Search for the cell housing the specified text and yield its (x, y) center coordinate. 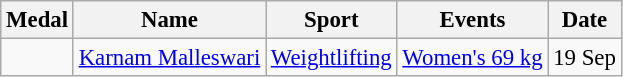
Karnam Malleswari (169, 58)
Date (584, 20)
Name (169, 20)
Sport (332, 20)
Events (472, 20)
Women's 69 kg (472, 58)
Medal (38, 20)
Weightlifting (332, 58)
19 Sep (584, 58)
